Pinpoint the cell where the given text exists, returning its [x, y] midpoint coordinate. 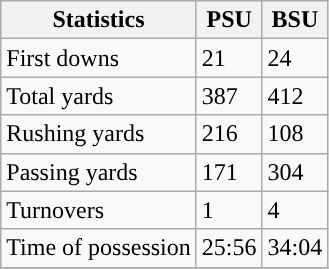
BSU [295, 20]
21 [229, 58]
First downs [99, 58]
PSU [229, 20]
24 [295, 58]
216 [229, 134]
387 [229, 96]
Passing yards [99, 172]
108 [295, 134]
25:56 [229, 248]
Turnovers [99, 210]
34:04 [295, 248]
Total yards [99, 96]
412 [295, 96]
Time of possession [99, 248]
4 [295, 210]
Statistics [99, 20]
304 [295, 172]
171 [229, 172]
Rushing yards [99, 134]
1 [229, 210]
